Scan for the cell matching the given text and deliver its [X, Y] coordinate at center. 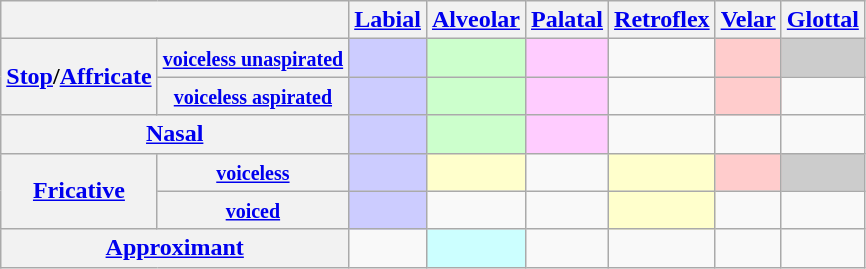
Glottal [822, 20]
voiceless unaspirated [253, 58]
Velar [748, 20]
Approximant [175, 248]
Retroflex [662, 20]
Palatal [566, 20]
Stop/Affricate [79, 77]
voiceless [253, 172]
Alveolar [476, 20]
voiced [253, 210]
Fricative [79, 191]
voiceless aspirated [253, 96]
Labial [388, 20]
Nasal [175, 134]
